Output the (x, y) coordinate of the center of the cell containing the given text.  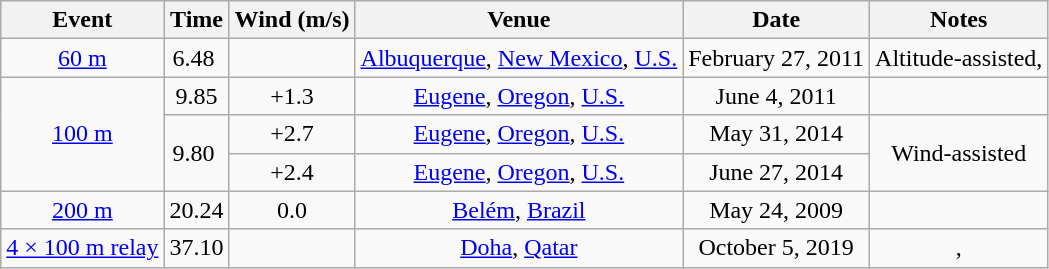
6.48 (196, 58)
4 × 100 m relay (82, 248)
+2.7 (292, 134)
Notes (959, 20)
200 m (82, 210)
60 m (82, 58)
Event (82, 20)
20.24 (196, 210)
October 5, 2019 (776, 248)
Albuquerque, New Mexico, U.S. (519, 58)
May 31, 2014 (776, 134)
+2.4 (292, 172)
Time (196, 20)
37.10 (196, 248)
Doha, Qatar (519, 248)
9.80 (196, 153)
June 27, 2014 (776, 172)
Wind (m/s) (292, 20)
Altitude-assisted, (959, 58)
, (959, 248)
Venue (519, 20)
9.85 (196, 96)
+1.3 (292, 96)
0.0 (292, 210)
Wind-assisted (959, 153)
Date (776, 20)
June 4, 2011 (776, 96)
100 m (82, 134)
Belém, Brazil (519, 210)
May 24, 2009 (776, 210)
February 27, 2011 (776, 58)
